Identify which cell holds the provided text, then report its [X, Y] central coordinate. 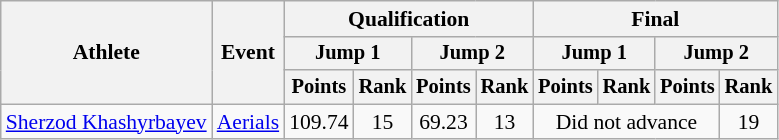
69.23 [443, 122]
13 [505, 122]
15 [383, 122]
Athlete [106, 52]
Sherzod Khashyrbayev [106, 122]
Aerials [248, 122]
109.74 [318, 122]
Event [248, 52]
Final [655, 19]
Qualification [408, 19]
19 [749, 122]
Did not advance [626, 122]
